Extract the [x, y] coordinate from the center of the cell holding the provided text.  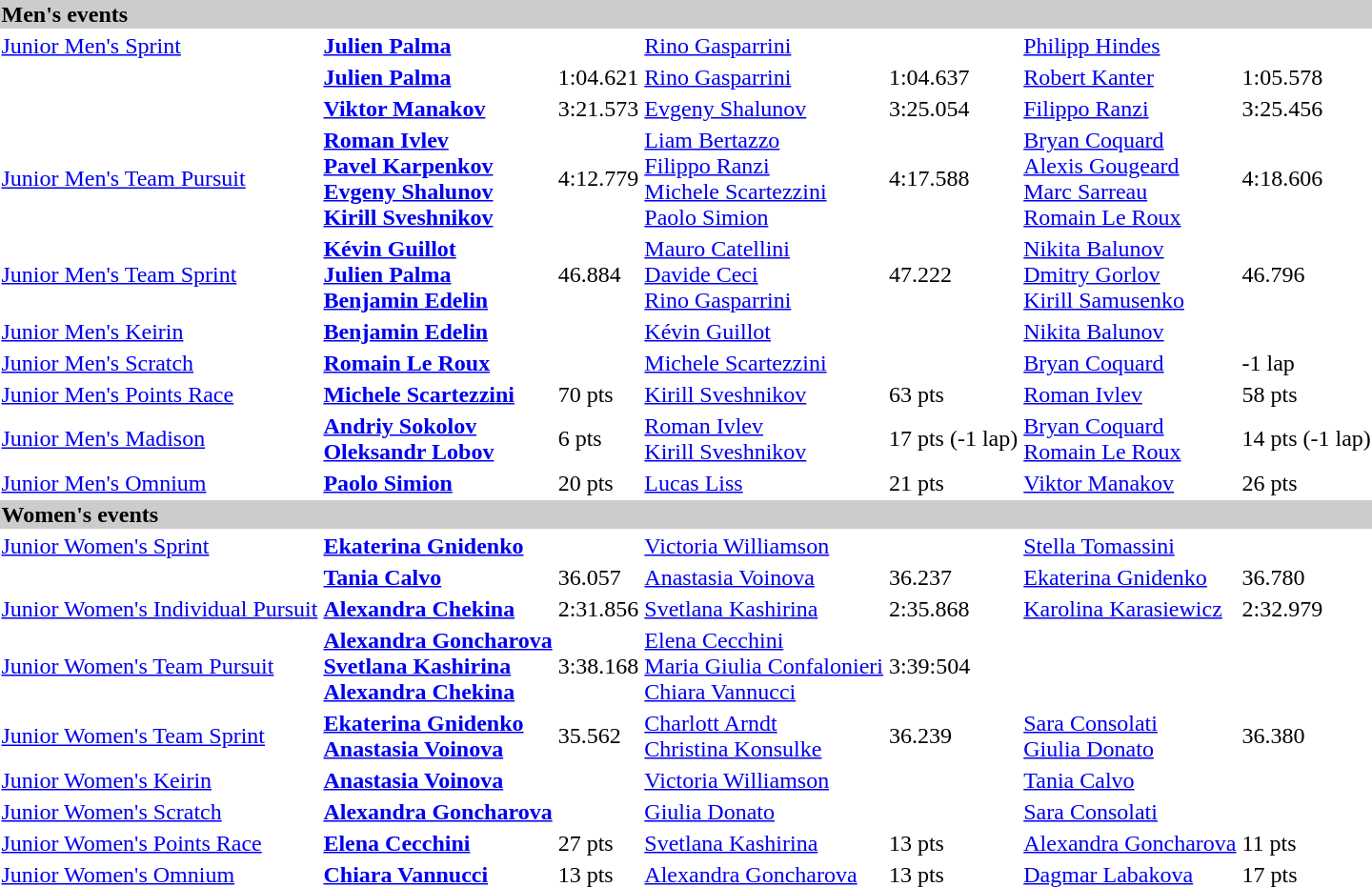
Filippo Ranzi [1130, 109]
11 pts [1306, 843]
3:25.054 [953, 109]
Sara ConsolatiGiulia Donato [1130, 736]
47.222 [953, 274]
3:25.456 [1306, 109]
Junior Men's Team Pursuit [160, 179]
Mauro CatelliniDavide CeciRino Gasparrini [764, 274]
Andriy SokolovOleksandr Lobov [438, 438]
Kévin GuillotJulien PalmaBenjamin Edelin [438, 274]
Bryan CoquardAlexis GougeardMarc SarreauRomain Le Roux [1130, 179]
Men's events [686, 14]
Liam BertazzoFilippo RanziMichele ScartezziniPaolo Simion [764, 179]
17 pts (-1 lap) [953, 438]
3:21.573 [598, 109]
14 pts (-1 lap) [1306, 438]
Junior Women's Individual Pursuit [160, 609]
3:38.168 [598, 666]
Paolo Simion [438, 483]
1:05.578 [1306, 77]
6 pts [598, 438]
Karolina Karasiewicz [1130, 609]
1:04.621 [598, 77]
21 pts [953, 483]
Elena CecchiniMaria Giulia ConfalonieriChiara Vannucci [764, 666]
Roman Ivlev [1130, 394]
Philipp Hindes [1130, 46]
Roman IvlevKirill Sveshnikov [764, 438]
Junior Men's Scratch [160, 363]
Roman IvlevPavel KarpenkovEvgeny ShalunovKirill Sveshnikov [438, 179]
Giulia Donato [764, 812]
-1 lap [1306, 363]
36.239 [953, 736]
Alexandra GoncharovaSvetlana KashirinaAlexandra Chekina [438, 666]
Junior Women's Scratch [160, 812]
4:17.588 [953, 179]
Bryan Coquard [1130, 363]
Junior Men's Omnium [160, 483]
58 pts [1306, 394]
Nikita Balunov [1130, 332]
Charlott ArndtChristina Konsulke [764, 736]
Elena Cecchini [438, 843]
Sara Consolati [1130, 812]
Junior Men's Madison [160, 438]
4:18.606 [1306, 179]
36.780 [1306, 577]
4:12.779 [598, 179]
26 pts [1306, 483]
13 pts [953, 843]
2:31.856 [598, 609]
20 pts [598, 483]
2:32.979 [1306, 609]
Lucas Liss [764, 483]
Benjamin Edelin [438, 332]
Alexandra Chekina [438, 609]
Stella Tomassini [1130, 546]
27 pts [598, 843]
3:39:504 [953, 666]
Junior Men's Points Race [160, 394]
1:04.637 [953, 77]
Nikita BalunovDmitry GorlovKirill Samusenko [1130, 274]
Junior Women's Points Race [160, 843]
Junior Women's Keirin [160, 780]
46.884 [598, 274]
Robert Kanter [1130, 77]
Junior Men's Sprint [160, 46]
Evgeny Shalunov [764, 109]
2:35.868 [953, 609]
63 pts [953, 394]
Junior Men's Team Sprint [160, 274]
Romain Le Roux [438, 363]
36.380 [1306, 736]
Women's events [686, 514]
35.562 [598, 736]
Junior Women's Team Sprint [160, 736]
Junior Women's Team Pursuit [160, 666]
Junior Women's Sprint [160, 546]
36.057 [598, 577]
Ekaterina GnidenkoAnastasia Voinova [438, 736]
36.237 [953, 577]
Kirill Sveshnikov [764, 394]
Junior Men's Keirin [160, 332]
Bryan CoquardRomain Le Roux [1130, 438]
46.796 [1306, 274]
70 pts [598, 394]
Kévin Guillot [764, 332]
